Capture the cell that displays the provided text and extract its [x, y] central coordinate. 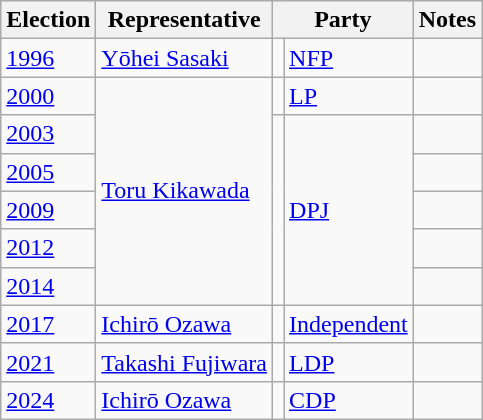
2024 [48, 400]
1996 [48, 58]
Toru Kikawada [184, 191]
Party [342, 20]
2014 [48, 286]
CDP [349, 400]
NFP [349, 58]
2003 [48, 134]
Notes [447, 20]
2000 [48, 96]
2009 [48, 210]
Independent [349, 324]
Election [48, 20]
2021 [48, 362]
Yōhei Sasaki [184, 58]
LP [349, 96]
DPJ [349, 210]
Representative [184, 20]
Takashi Fujiwara [184, 362]
2005 [48, 172]
2012 [48, 248]
2017 [48, 324]
LDP [349, 362]
